Capture the cell that displays the provided text and extract its (x, y) central coordinate. 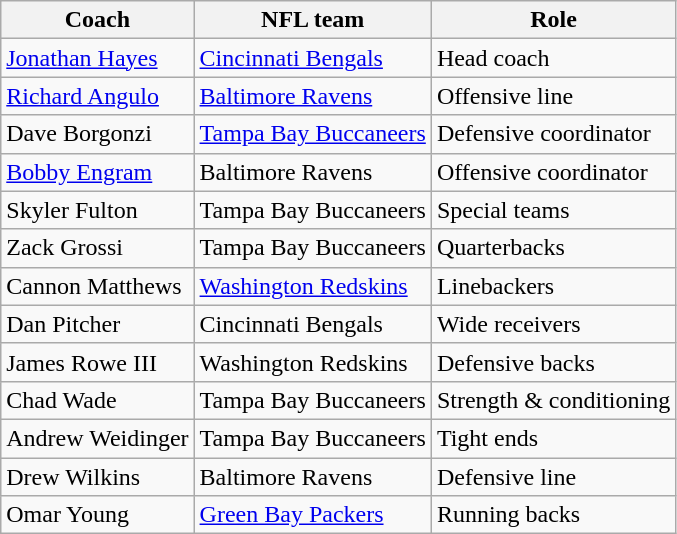
Dave Borgonzi (98, 134)
Coach (98, 20)
Zack Grossi (98, 248)
Andrew Weidinger (98, 438)
Dan Pitcher (98, 324)
Bobby Engram (98, 172)
Role (553, 20)
Quarterbacks (553, 248)
Special teams (553, 210)
Richard Angulo (98, 96)
Linebackers (553, 286)
Defensive backs (553, 362)
Tight ends (553, 438)
Wide receivers (553, 324)
Skyler Fulton (98, 210)
Running backs (553, 515)
Strength & conditioning (553, 400)
Head coach (553, 58)
Chad Wade (98, 400)
Offensive line (553, 96)
Defensive line (553, 477)
Jonathan Hayes (98, 58)
NFL team (312, 20)
Cannon Matthews (98, 286)
Omar Young (98, 515)
James Rowe III (98, 362)
Offensive coordinator (553, 172)
Green Bay Packers (312, 515)
Defensive coordinator (553, 134)
Drew Wilkins (98, 477)
